Scan for the cell matching the given text and deliver its (x, y) coordinate at center. 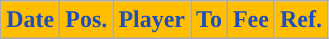
To (210, 20)
Pos. (86, 20)
Fee (250, 20)
Date (30, 20)
Ref. (300, 20)
Player (152, 20)
